For the text-containing cell, return its midpoint in [X, Y] coordinate format. 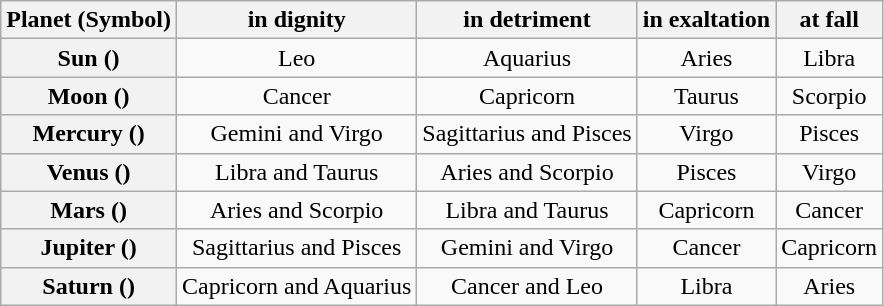
Cancer and Leo [527, 286]
Scorpio [830, 96]
in dignity [296, 20]
Aquarius [527, 58]
at fall [830, 20]
in exaltation [706, 20]
Leo [296, 58]
Jupiter () [89, 248]
Planet (Symbol) [89, 20]
Taurus [706, 96]
Saturn () [89, 286]
in detriment [527, 20]
Mars () [89, 210]
Moon () [89, 96]
Venus () [89, 172]
Sun () [89, 58]
Mercury () [89, 134]
Capricorn and Aquarius [296, 286]
